Determine the [x, y] coordinate at the center of the cell enclosing the given text.  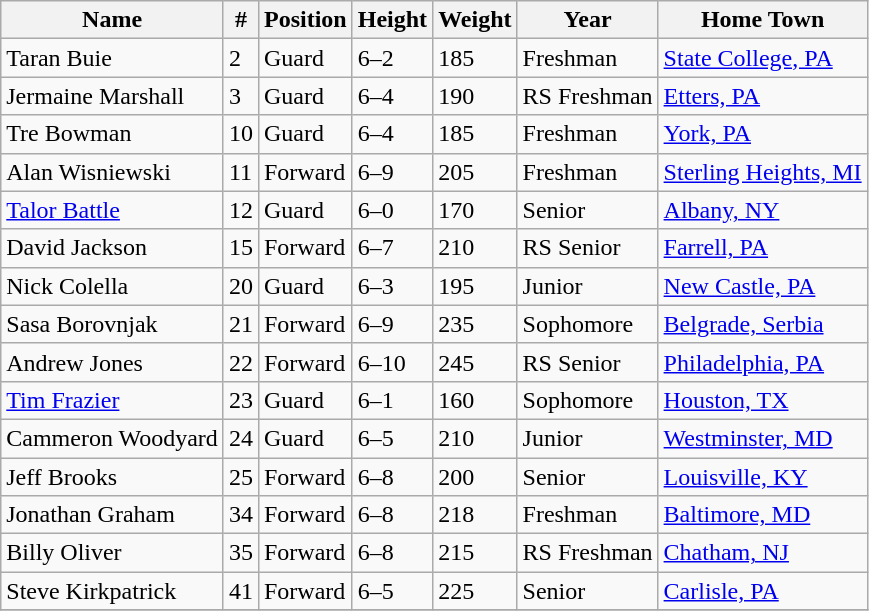
160 [475, 400]
Chatham, NJ [762, 553]
Weight [475, 20]
6–0 [392, 210]
Carlisle, PA [762, 591]
6–1 [392, 400]
24 [240, 438]
Position [305, 20]
Andrew Jones [112, 362]
Jonathan Graham [112, 515]
6–2 [392, 58]
Taran Buie [112, 58]
6–7 [392, 248]
Belgrade, Serbia [762, 324]
215 [475, 553]
3 [240, 96]
Steve Kirkpatrick [112, 591]
Albany, NY [762, 210]
Baltimore, MD [762, 515]
Name [112, 20]
Home Town [762, 20]
6–3 [392, 286]
170 [475, 210]
Etters, PA [762, 96]
Tre Bowman [112, 134]
245 [475, 362]
York, PA [762, 134]
25 [240, 477]
22 [240, 362]
23 [240, 400]
Nick Colella [112, 286]
35 [240, 553]
David Jackson [112, 248]
Farrell, PA [762, 248]
218 [475, 515]
195 [475, 286]
21 [240, 324]
225 [475, 591]
10 [240, 134]
Sterling Heights, MI [762, 172]
Jermaine Marshall [112, 96]
Height [392, 20]
New Castle, PA [762, 286]
Houston, TX [762, 400]
Louisville, KY [762, 477]
235 [475, 324]
6–10 [392, 362]
41 [240, 591]
205 [475, 172]
11 [240, 172]
Cammeron Woodyard [112, 438]
Tim Frazier [112, 400]
Philadelphia, PA [762, 362]
190 [475, 96]
34 [240, 515]
15 [240, 248]
200 [475, 477]
State College, PA [762, 58]
2 [240, 58]
# [240, 20]
Sasa Borovnjak [112, 324]
Billy Oliver [112, 553]
Alan Wisniewski [112, 172]
20 [240, 286]
12 [240, 210]
Year [588, 20]
Talor Battle [112, 210]
Westminster, MD [762, 438]
Jeff Brooks [112, 477]
